Determine the [X, Y] coordinate at the center of the cell enclosing the given text.  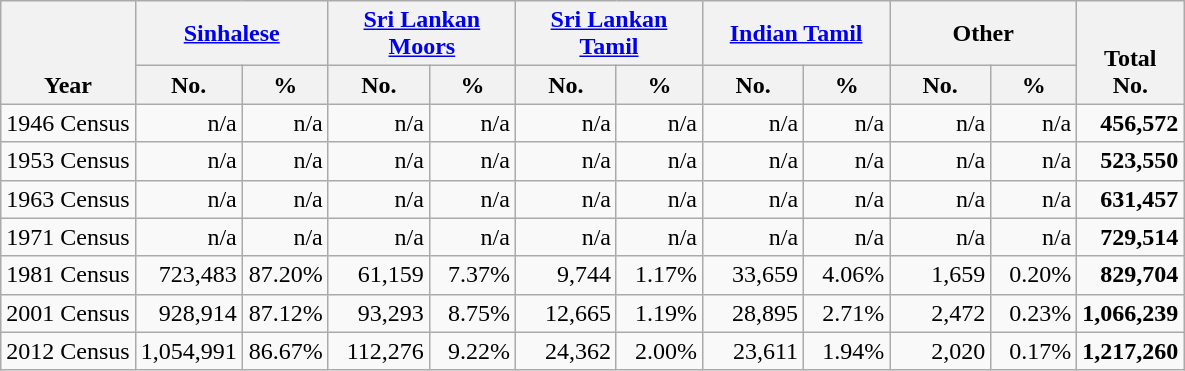
723,483 [188, 275]
928,914 [188, 313]
12,665 [566, 313]
TotalNo. [1130, 52]
1,659 [940, 275]
1971 Census [68, 237]
1946 Census [68, 123]
87.20% [285, 275]
28,895 [754, 313]
1981 Census [68, 275]
93,293 [378, 313]
Year [68, 52]
7.37% [472, 275]
2012 Census [68, 351]
1.94% [847, 351]
0.17% [1034, 351]
1,054,991 [188, 351]
1,066,239 [1130, 313]
61,159 [378, 275]
1.17% [659, 275]
2,020 [940, 351]
33,659 [754, 275]
9,744 [566, 275]
1963 Census [68, 199]
829,704 [1130, 275]
0.23% [1034, 313]
Sri Lankan Moors [422, 34]
1953 Census [68, 161]
23,611 [754, 351]
Sinhalese [232, 34]
631,457 [1130, 199]
1,217,260 [1130, 351]
4.06% [847, 275]
729,514 [1130, 237]
9.22% [472, 351]
112,276 [378, 351]
456,572 [1130, 123]
2001 Census [68, 313]
86.67% [285, 351]
2.71% [847, 313]
Sri Lankan Tamil [608, 34]
1.19% [659, 313]
523,550 [1130, 161]
2.00% [659, 351]
0.20% [1034, 275]
87.12% [285, 313]
24,362 [566, 351]
8.75% [472, 313]
Other [984, 34]
Indian Tamil [796, 34]
2,472 [940, 313]
